Determine the [x, y] coordinate at the center of the cell enclosing the given text.  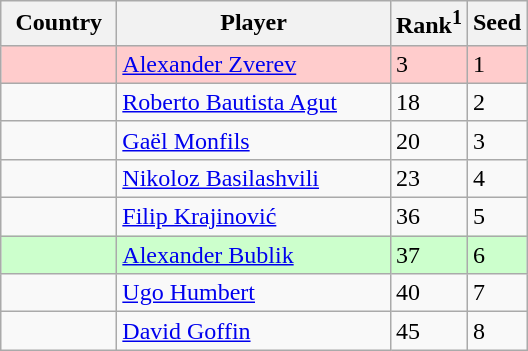
45 [428, 331]
Filip Krajinović [254, 217]
Seed [496, 24]
18 [428, 102]
Player [254, 24]
Roberto Bautista Agut [254, 102]
Gaël Monfils [254, 140]
David Goffin [254, 331]
6 [496, 255]
Nikoloz Basilashvili [254, 178]
Country [59, 24]
7 [496, 293]
2 [496, 102]
23 [428, 178]
Rank1 [428, 24]
8 [496, 331]
1 [496, 64]
Alexander Bublik [254, 255]
37 [428, 255]
36 [428, 217]
Alexander Zverev [254, 64]
20 [428, 140]
4 [496, 178]
5 [496, 217]
Ugo Humbert [254, 293]
40 [428, 293]
